Pinpoint the cell where the given text exists, returning its (X, Y) midpoint coordinate. 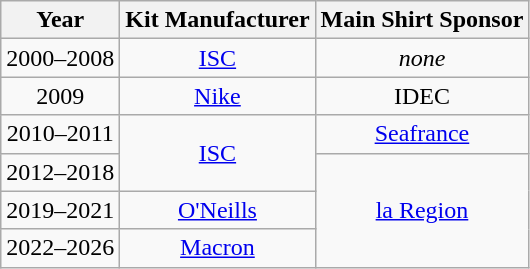
2019–2021 (60, 210)
la Region (422, 210)
Macron (218, 248)
2010–2011 (60, 134)
O'Neills (218, 210)
Kit Manufacturer (218, 20)
IDEC (422, 96)
Main Shirt Sponsor (422, 20)
Year (60, 20)
Seafrance (422, 134)
2022–2026 (60, 248)
2000–2008 (60, 58)
2009 (60, 96)
none (422, 58)
Nike (218, 96)
2012–2018 (60, 172)
